From the cell containing the given text, extract its center point as (X, Y) coordinate. 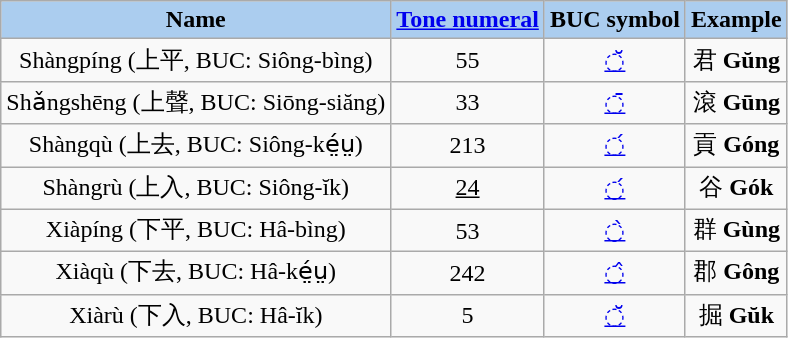
Shàngrù (上入, BUC: Siông-ĭk) (196, 188)
滾 Gūng (736, 102)
BUC symbol (614, 20)
Name (196, 20)
213 (468, 146)
5 (468, 316)
24 (468, 188)
Tone numeral (468, 20)
郡 Gông (736, 274)
Shàngqù (上去, BUC: Siông-ké̤ṳ) (196, 146)
Example (736, 20)
◌̄ (614, 102)
貢 Góng (736, 146)
◌̀ (614, 230)
Shǎngshēng (上聲, BUC: Siōng-siăng) (196, 102)
掘 Gŭk (736, 316)
谷 Gók (736, 188)
Xiàrù (下入, BUC: Hâ-ĭk) (196, 316)
Shàngpíng (上平, BUC: Siông-bìng) (196, 60)
◌̂ (614, 274)
242 (468, 274)
55 (468, 60)
群 Gùng (736, 230)
Xiàqù (下去, BUC: Hâ-ké̤ṳ) (196, 274)
53 (468, 230)
Xiàpíng (下平, BUC: Hâ-bìng) (196, 230)
君 Gŭng (736, 60)
33 (468, 102)
